Identify which cell holds the provided text, then report its (x, y) central coordinate. 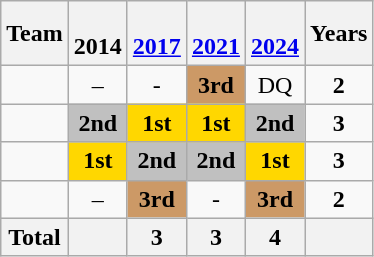
2024 (274, 34)
Years (339, 34)
2021 (216, 34)
DQ (274, 85)
2017 (156, 34)
Total (35, 237)
4 (274, 237)
2014 (98, 34)
Team (35, 34)
